Pinpoint the cell where the given text exists, returning its (x, y) midpoint coordinate. 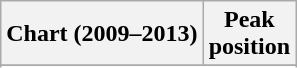
Peak position (249, 34)
Chart (2009–2013) (102, 34)
